Scan for the cell matching the given text and deliver its [X, Y] coordinate at center. 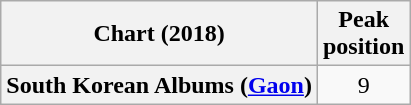
South Korean Albums (Gaon) [160, 85]
Peakposition [363, 34]
9 [363, 85]
Chart (2018) [160, 34]
